Return [X, Y] of the center of cell containing provided text 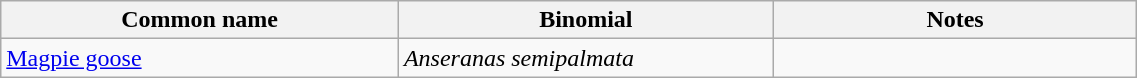
Magpie goose [200, 58]
Notes [955, 20]
Common name [200, 20]
Binomial [586, 20]
Anseranas semipalmata [586, 58]
